Identify which cell holds the provided text, then report its [x, y] central coordinate. 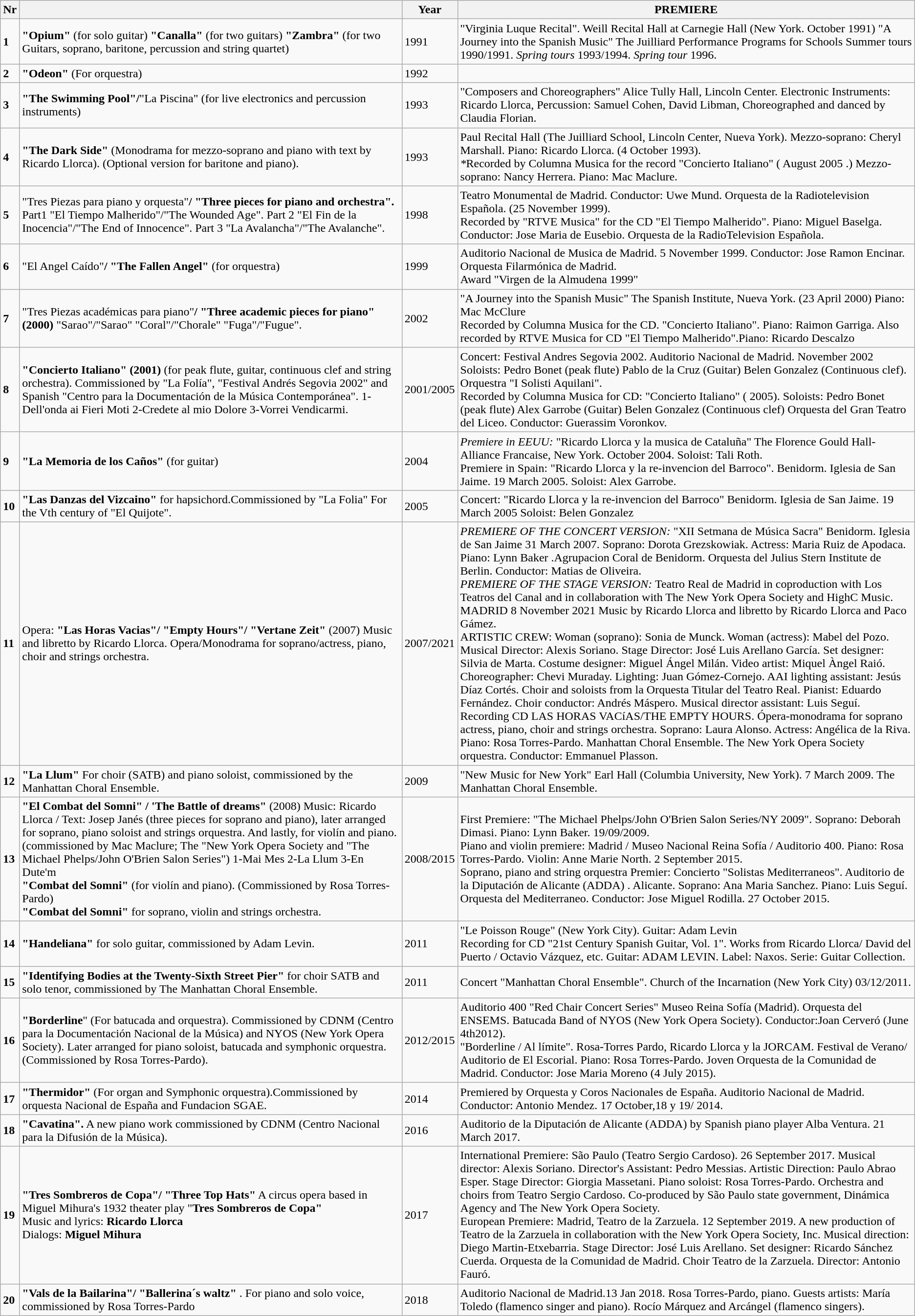
"El Angel Caído"/ "The Fallen Angel" (for orquestra) [211, 267]
1999 [430, 267]
1991 [430, 42]
PREMIERE [686, 10]
"Thermidor" (For organ and Symphonic orquestra).Commissioned by orquesta Nacional de España and Fundacion SGAE. [211, 1098]
17 [10, 1098]
"Cavatina". A new piano work commissioned by CDNM (Centro Nacional para la Difusión de la Música). [211, 1131]
1992 [430, 73]
4 [10, 156]
20 [10, 1300]
16 [10, 1041]
13 [10, 859]
14 [10, 944]
2012/2015 [430, 1041]
6 [10, 267]
"The Dark Side" (Monodrama for mezzo-soprano and piano with text by Ricardo Llorca). (Optional version for baritone and piano). [211, 156]
2004 [430, 461]
"New Music for New York" Earl Hall (Columbia University, New York). 7 March 2009. The Manhattan Choral Ensemble. [686, 781]
"Las Danzas del Vizcaino" for hapsichord.Commissioned by "La Folia" For the Vth century of "El Quijote". [211, 506]
2017 [430, 1215]
"Opium" (for solo guitar) "Canalla" (for two guitars) "Zambra" (for two Guitars, soprano, baritone, percussion and string quartet) [211, 42]
19 [10, 1215]
Nr [10, 10]
2014 [430, 1098]
Auditorio de la Diputación de Alicante (ADDA) by Spanish piano player Alba Ventura. 21 March 2017. [686, 1131]
"Vals de la Bailarina"/ "Ballerina´s waltz" . For piano and solo voice, commissioned by Rosa Torres-Pardo [211, 1300]
12 [10, 781]
2016 [430, 1131]
2009 [430, 781]
8 [10, 389]
11 [10, 644]
"Tres Piezas académicas para piano"/ "Three academic pieces for piano" (2000) "Sarao"/"Sarao" "Coral"/"Chorale" "Fuga"/"Fugue". [211, 318]
"Handeliana" for solo guitar, commissioned by Adam Levin. [211, 944]
10 [10, 506]
2001/2005 [430, 389]
Premiered by Orquesta y Coros Nacionales de España. Auditorio Nacional de Madrid. Conductor: Antonio Mendez. 17 October,18 y 19/ 2014. [686, 1098]
18 [10, 1131]
2 [10, 73]
"La Memoria de los Caños" (for guitar) [211, 461]
Concert "Manhattan Choral Ensemble". Church of the Incarnation (New York City) 03/12/2011. [686, 982]
15 [10, 982]
2007/2021 [430, 644]
2005 [430, 506]
5 [10, 215]
"The Swimming Pool"/"La Piscina" (for live electronics and percussion instruments) [211, 105]
"Odeon" (For orquestra) [211, 73]
Year [430, 10]
"La Llum" For choir (SATB) and piano soloist, commissioned by the Manhattan Choral Ensemble. [211, 781]
9 [10, 461]
3 [10, 105]
2002 [430, 318]
2018 [430, 1300]
1998 [430, 215]
1 [10, 42]
"Identifying Bodies at the Twenty-Sixth Street Pier" for choir SATB and solo tenor, commissioned by The Manhattan Choral Ensemble. [211, 982]
7 [10, 318]
2008/2015 [430, 859]
Concert: "Ricardo Llorca y la re-invencion del Barroco" Benidorm. Iglesia de San Jaime. 19 March 2005 Soloist: Belen Gonzalez [686, 506]
